Pinpoint the cell where the given text exists, returning its (x, y) midpoint coordinate. 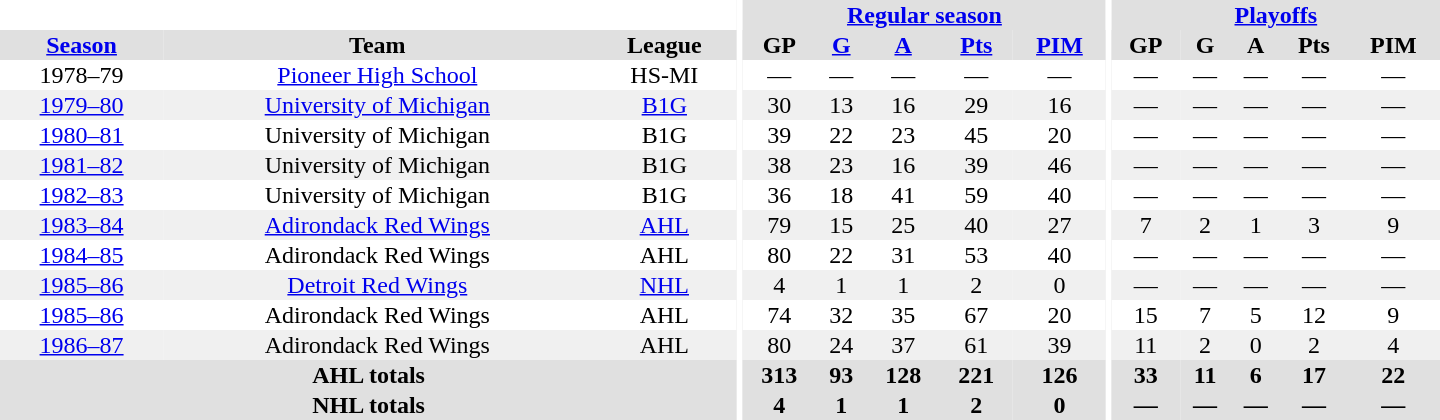
79 (780, 225)
5 (1256, 315)
1984–85 (82, 255)
36 (780, 195)
27 (1060, 225)
Regular season (924, 15)
AHL totals (368, 375)
41 (904, 195)
Team (377, 45)
31 (904, 255)
30 (780, 105)
Playoffs (1276, 15)
1979–80 (82, 105)
1983–84 (82, 225)
NHL (664, 285)
24 (842, 345)
HS-MI (664, 75)
128 (904, 375)
45 (976, 135)
29 (976, 105)
126 (1060, 375)
Season (82, 45)
13 (842, 105)
1986–87 (82, 345)
6 (1256, 375)
33 (1146, 375)
1978–79 (82, 75)
74 (780, 315)
61 (976, 345)
3 (1314, 225)
37 (904, 345)
1981–82 (82, 165)
1982–83 (82, 195)
67 (976, 315)
NHL totals (368, 405)
League (664, 45)
38 (780, 165)
53 (976, 255)
25 (904, 225)
Pioneer High School (377, 75)
1980–81 (82, 135)
221 (976, 375)
12 (1314, 315)
Detroit Red Wings (377, 285)
18 (842, 195)
17 (1314, 375)
46 (1060, 165)
313 (780, 375)
32 (842, 315)
35 (904, 315)
59 (976, 195)
93 (842, 375)
